For the text-containing cell, return its midpoint in (X, Y) coordinate format. 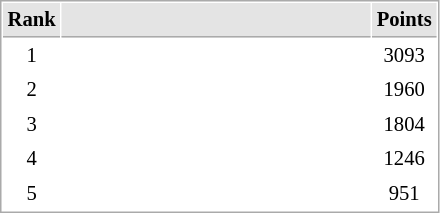
Rank (32, 20)
5 (32, 194)
951 (404, 194)
2 (32, 90)
1 (32, 56)
3 (32, 124)
3093 (404, 56)
1804 (404, 124)
1960 (404, 90)
Points (404, 20)
4 (32, 158)
1246 (404, 158)
